Search for the cell housing the specified text and yield its (X, Y) center coordinate. 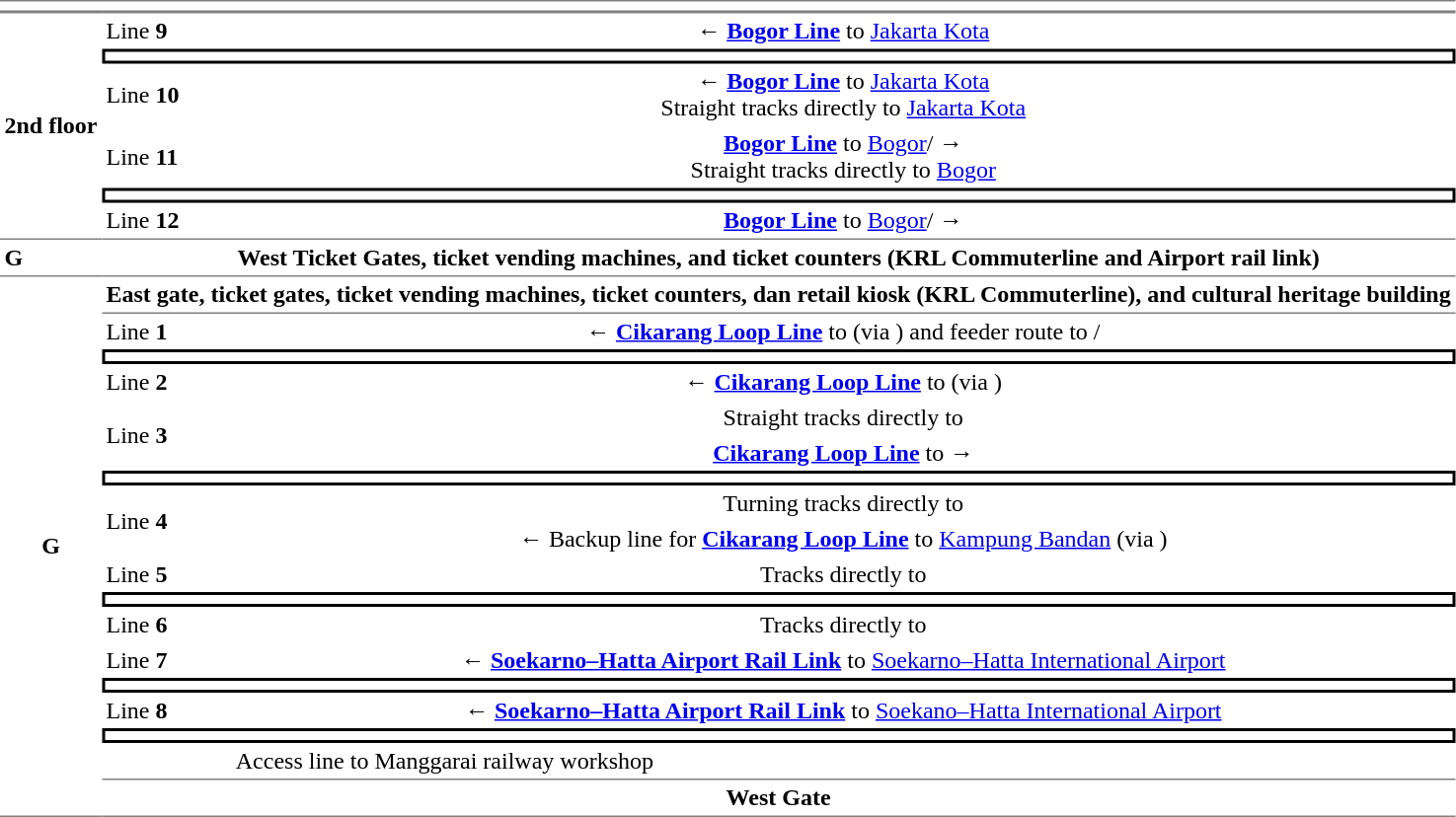
West Ticket Gates, ticket vending machines, and ticket counters (KRL Commuterline and Airport rail link) (778, 258)
Line 11 (166, 158)
Cikarang Loop Line to → (843, 453)
Access line to Manggarai railway workshop (843, 761)
West Gate (778, 797)
Line 5 (166, 574)
← Bogor Line to Jakarta Kota (843, 31)
Bogor Line to Bogor/ → (843, 221)
Line 7 (166, 660)
Turning tracks directly to (843, 503)
Line 10 (166, 95)
← Bogor Line to Jakarta KotaStraight tracks directly to Jakarta Kota (843, 95)
← Backup line for Cikarang Loop Line to Kampung Bandan (via ) (843, 539)
Line 9 (166, 31)
East gate, ticket gates, ticket vending machines, ticket counters, dan retail kiosk (KRL Commuterline), and cultural heritage building (778, 294)
Line 6 (166, 625)
← Cikarang Loop Line to (via ) (843, 382)
Line 2 (166, 382)
2nd floor (51, 125)
← Cikarang Loop Line to (via ) and feeder route to / (843, 332)
Bogor Line to Bogor/ →Straight tracks directly to Bogor (843, 158)
← Soekarno–Hatta Airport Rail Link to Soekano–Hatta International Airport (843, 710)
← Soekarno–Hatta Airport Rail Link to Soekarno–Hatta International Airport (843, 660)
Line 8 (166, 710)
Line 12 (166, 221)
Straight tracks directly to (843, 417)
Line 3 (166, 435)
Line 1 (166, 332)
Line 4 (166, 521)
